Find where the given text appears and provide that cell's center as (x, y) coordinate. 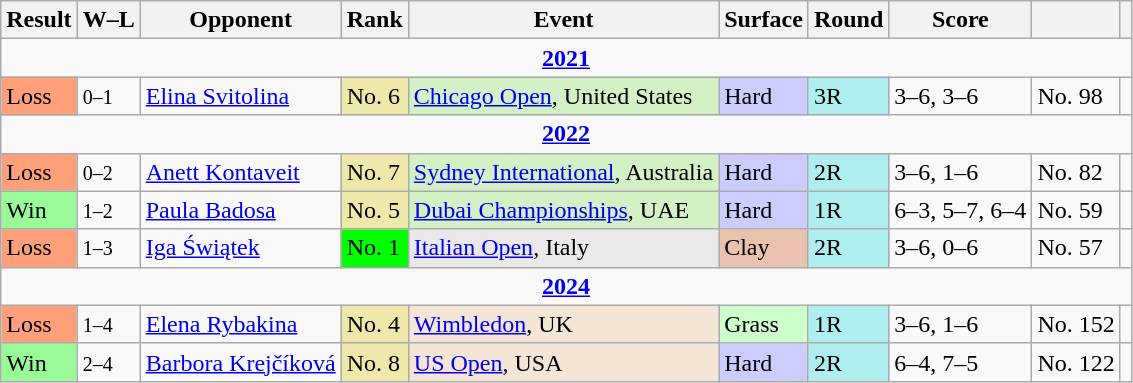
Sydney International, Australia (563, 172)
W–L (108, 20)
1–3 (108, 248)
0–2 (108, 172)
Chicago Open, United States (563, 96)
No. 5 (374, 210)
US Open, USA (563, 362)
2024 (566, 286)
1–2 (108, 210)
Anett Kontaveit (240, 172)
3–6, 3–6 (960, 96)
Score (960, 20)
Opponent (240, 20)
No. 122 (1076, 362)
0–1 (108, 96)
Elena Rybakina (240, 324)
Italian Open, Italy (563, 248)
No. 7 (374, 172)
No. 98 (1076, 96)
6–4, 7–5 (960, 362)
Result (39, 20)
3–6, 0–6 (960, 248)
No. 59 (1076, 210)
Paula Badosa (240, 210)
Barbora Krejčíková (240, 362)
No. 4 (374, 324)
Elina Svitolina (240, 96)
2021 (566, 58)
No. 6 (374, 96)
Iga Świątek (240, 248)
Wimbledon, UK (563, 324)
No. 8 (374, 362)
2022 (566, 134)
3R (848, 96)
Dubai Championships, UAE (563, 210)
Surface (764, 20)
No. 82 (1076, 172)
Grass (764, 324)
Clay (764, 248)
No. 152 (1076, 324)
6–3, 5–7, 6–4 (960, 210)
Rank (374, 20)
1–4 (108, 324)
Round (848, 20)
2–4 (108, 362)
No. 57 (1076, 248)
No. 1 (374, 248)
Event (563, 20)
